Provide the [X, Y] coordinate of the cell's center where the given text is located.  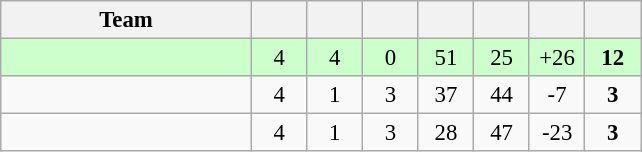
Team [126, 20]
44 [502, 95]
37 [446, 95]
28 [446, 133]
12 [613, 58]
25 [502, 58]
-23 [557, 133]
51 [446, 58]
47 [502, 133]
0 [391, 58]
-7 [557, 95]
+26 [557, 58]
